Return [x, y] of the center of cell containing provided text 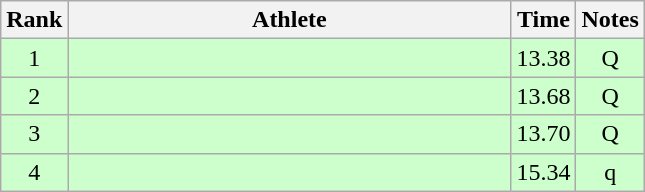
13.68 [544, 96]
q [610, 172]
1 [34, 58]
Time [544, 20]
4 [34, 172]
Rank [34, 20]
15.34 [544, 172]
13.70 [544, 134]
Athlete [290, 20]
Notes [610, 20]
3 [34, 134]
13.38 [544, 58]
2 [34, 96]
